Extract the [x, y] coordinate from the center of the cell holding the provided text.  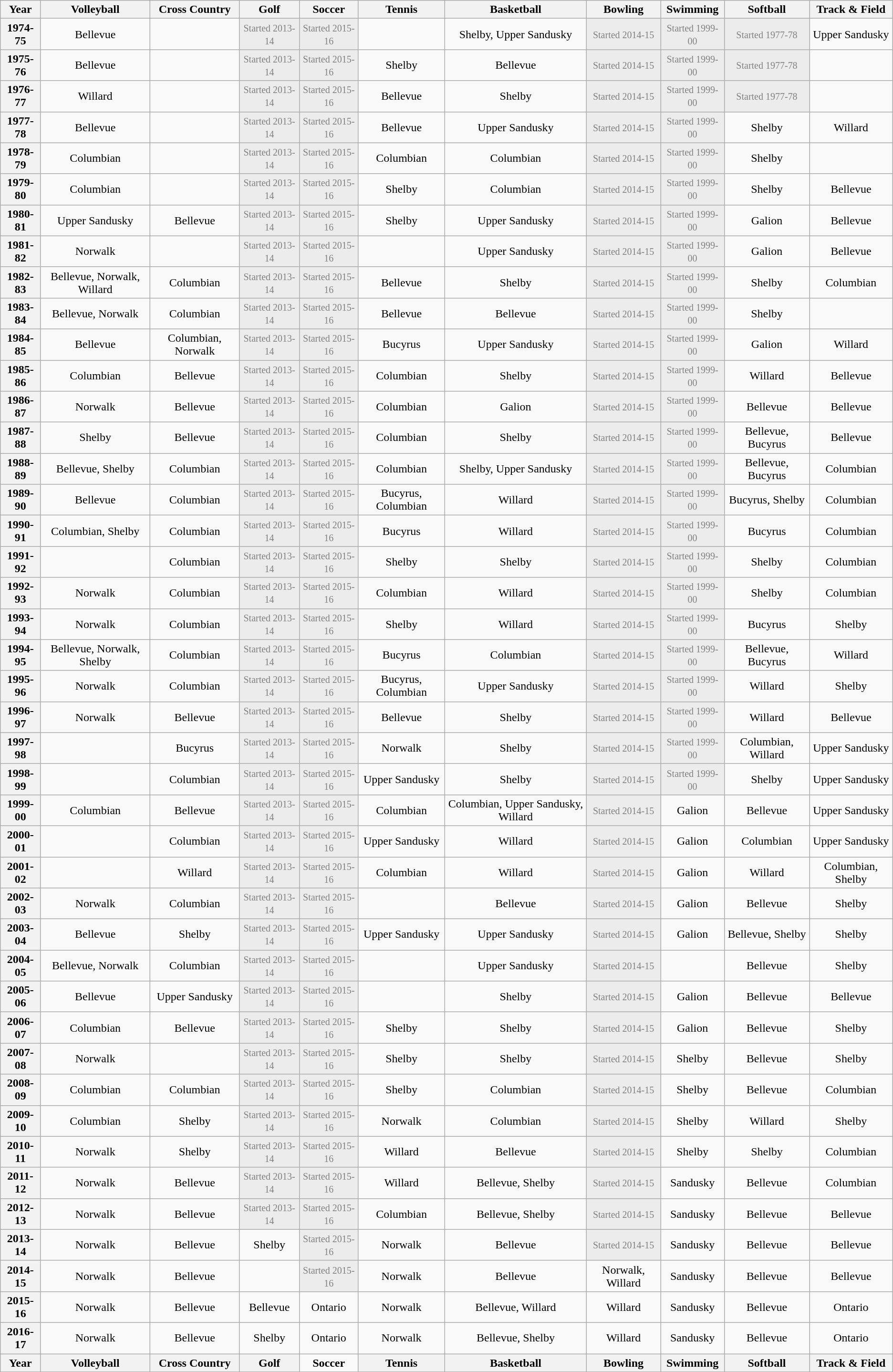
1997-98 [21, 748]
2004-05 [21, 966]
1993-94 [21, 624]
Columbian, Willard [767, 748]
Bucyrus, Shelby [767, 500]
2011-12 [21, 1183]
1998-99 [21, 779]
1995-96 [21, 686]
2012-13 [21, 1214]
1976-77 [21, 96]
1985-86 [21, 375]
1994-95 [21, 655]
Bellevue, Willard [516, 1307]
2016-17 [21, 1338]
1981-82 [21, 251]
2015-16 [21, 1307]
2014-15 [21, 1276]
1991-92 [21, 562]
1999-00 [21, 810]
2007-08 [21, 1058]
2010-11 [21, 1152]
2003-04 [21, 934]
1979-80 [21, 189]
Columbian, Norwalk [195, 345]
2000-01 [21, 841]
Bellevue, Norwalk, Shelby [95, 655]
1983-84 [21, 313]
2008-09 [21, 1090]
1980-81 [21, 220]
2006-07 [21, 1028]
Norwalk, Willard [623, 1276]
1988-89 [21, 469]
Bellevue, Norwalk, Willard [95, 283]
Columbian, Upper Sandusky, Willard [516, 810]
1974-75 [21, 34]
1989-90 [21, 500]
1996-97 [21, 717]
1990-91 [21, 531]
2013-14 [21, 1245]
2009-10 [21, 1121]
2001-02 [21, 872]
1975-76 [21, 65]
1986-87 [21, 407]
1984-85 [21, 345]
2002-03 [21, 904]
1987-88 [21, 438]
1982-83 [21, 283]
1978-79 [21, 158]
2005-06 [21, 996]
1977-78 [21, 127]
1992-93 [21, 593]
